Output the (X, Y) coordinate of the center of the cell containing the given text.  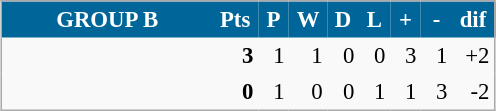
dif (474, 20)
+2 (474, 56)
- (436, 20)
-2 (474, 92)
Pts (235, 20)
W (308, 20)
L (374, 20)
+ (406, 20)
D (343, 20)
GROUP B (106, 20)
P (274, 20)
